Search for the cell housing the specified text and yield its (x, y) center coordinate. 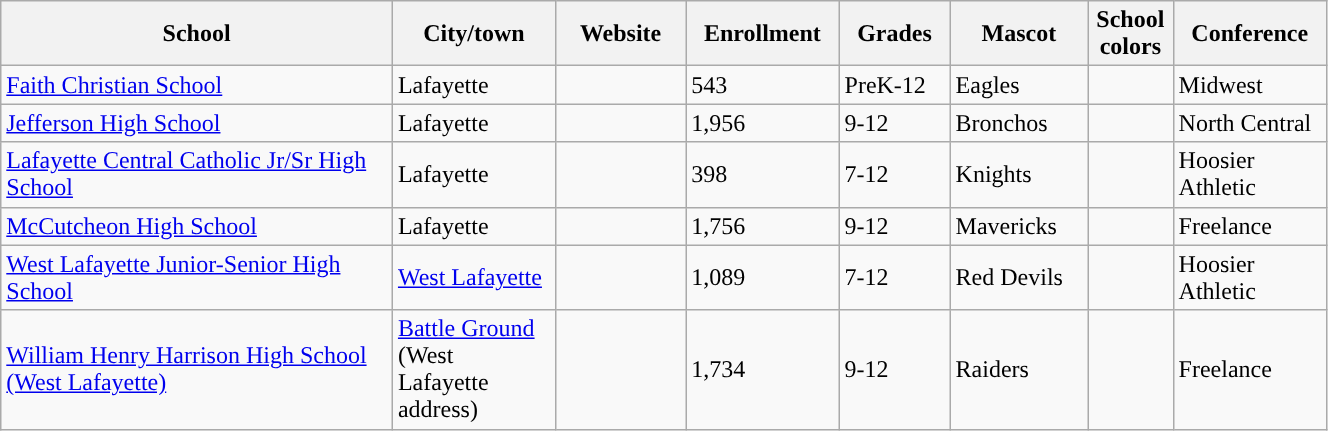
Enrollment (762, 34)
Eagles (1019, 85)
School (197, 34)
PreK-12 (894, 85)
1,756 (762, 226)
Mascot (1019, 34)
North Central (1250, 123)
Conference (1250, 34)
Battle Ground (West Lafayette address) (474, 370)
Faith Christian School (197, 85)
McCutcheon High School (197, 226)
Grades (894, 34)
Website (620, 34)
Knights (1019, 174)
Midwest (1250, 85)
398 (762, 174)
Red Devils (1019, 278)
Raiders (1019, 370)
1,734 (762, 370)
Lafayette Central Catholic Jr/Sr High School (197, 174)
Mavericks (1019, 226)
West Lafayette (474, 278)
1,089 (762, 278)
Bronchos (1019, 123)
1,956 (762, 123)
City/town (474, 34)
William Henry Harrison High School (West Lafayette) (197, 370)
543 (762, 85)
Jefferson High School (197, 123)
West Lafayette Junior-Senior High School (197, 278)
School colors (1130, 34)
